Return (X, Y) of the center of cell containing provided text 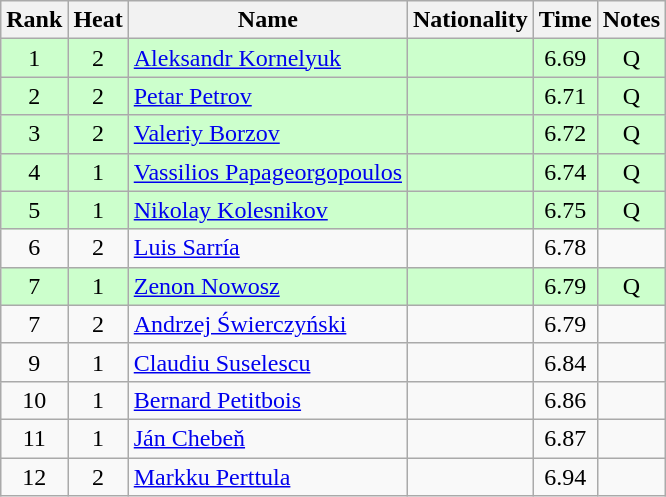
Heat (98, 20)
Vassilios Papageorgopoulos (268, 172)
Notes (631, 20)
Rank (34, 20)
6.74 (565, 172)
Valeriy Borzov (268, 134)
6.69 (565, 58)
10 (34, 400)
4 (34, 172)
Name (268, 20)
6.78 (565, 248)
Andrzej Świerczyński (268, 324)
Ján Chebeň (268, 438)
11 (34, 438)
6.94 (565, 477)
5 (34, 210)
6.86 (565, 400)
Zenon Nowosz (268, 286)
3 (34, 134)
Petar Petrov (268, 96)
Nationality (471, 20)
6.87 (565, 438)
6.84 (565, 362)
6.71 (565, 96)
6 (34, 248)
Time (565, 20)
9 (34, 362)
Bernard Petitbois (268, 400)
Markku Perttula (268, 477)
12 (34, 477)
Nikolay Kolesnikov (268, 210)
6.72 (565, 134)
Claudiu Suselescu (268, 362)
6.75 (565, 210)
Luis Sarría (268, 248)
Aleksandr Kornelyuk (268, 58)
